Return the [x, y] coordinate for the center point of the cell that contains the specified text.  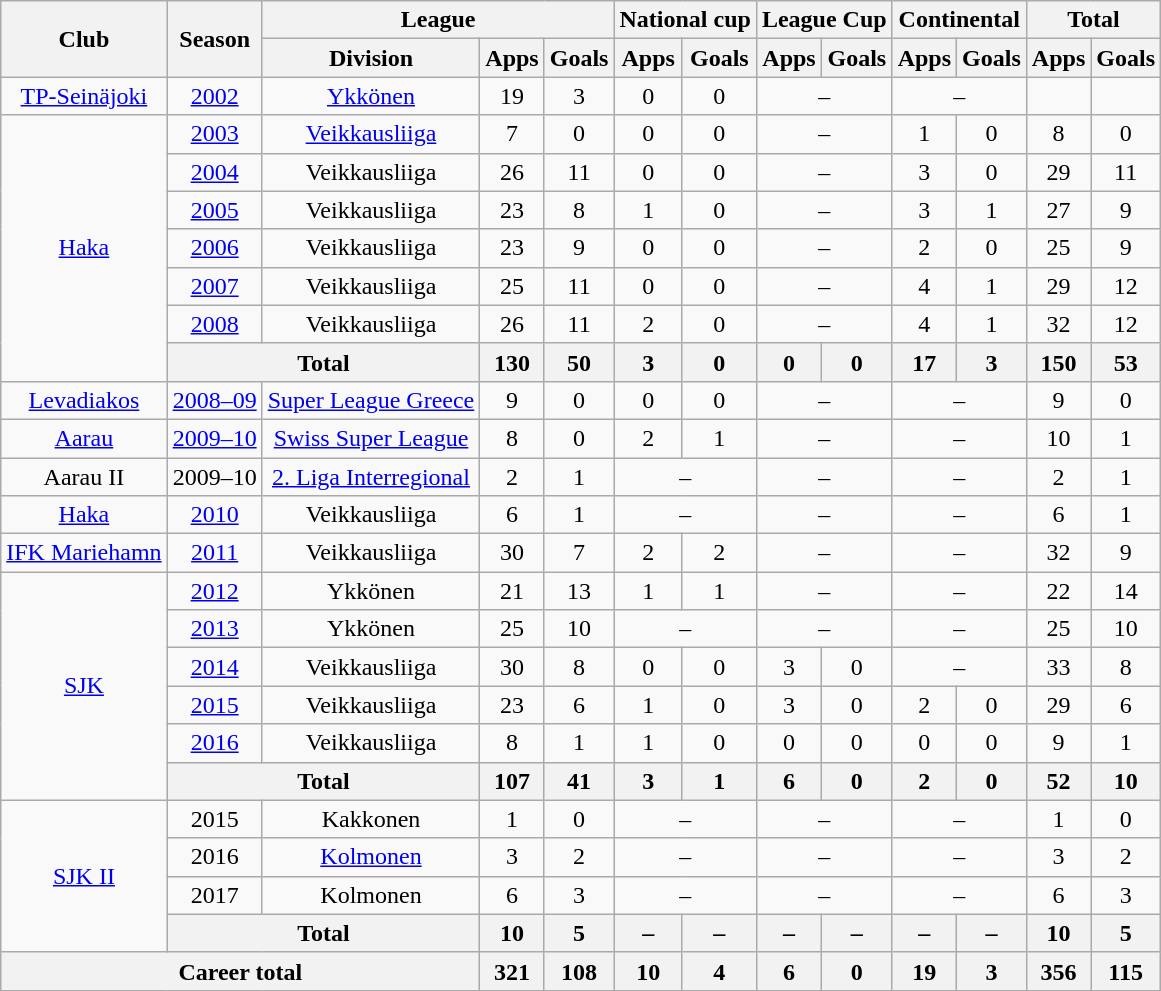
Career total [240, 971]
52 [1058, 781]
IFK Mariehamn [84, 553]
27 [1058, 210]
2012 [214, 591]
33 [1058, 667]
107 [512, 781]
22 [1058, 591]
150 [1058, 362]
321 [512, 971]
14 [1126, 591]
2. Liga Interregional [371, 477]
Aarau [84, 438]
108 [579, 971]
TP-Seinäjoki [84, 96]
Aarau II [84, 477]
2006 [214, 248]
115 [1126, 971]
Continental [959, 20]
Club [84, 39]
2004 [214, 172]
2007 [214, 286]
Super League Greece [371, 400]
2010 [214, 515]
130 [512, 362]
2008–09 [214, 400]
21 [512, 591]
2011 [214, 553]
League Cup [824, 20]
SJK II [84, 876]
2002 [214, 96]
National cup [685, 20]
2008 [214, 324]
2003 [214, 134]
Swiss Super League [371, 438]
13 [579, 591]
17 [924, 362]
356 [1058, 971]
41 [579, 781]
Levadiakos [84, 400]
53 [1126, 362]
SJK [84, 686]
50 [579, 362]
2017 [214, 895]
2005 [214, 210]
Division [371, 58]
League [438, 20]
2013 [214, 629]
Season [214, 39]
2014 [214, 667]
Kakkonen [371, 819]
